Provide the [X, Y] coordinate of the cell's center where the given text is located.  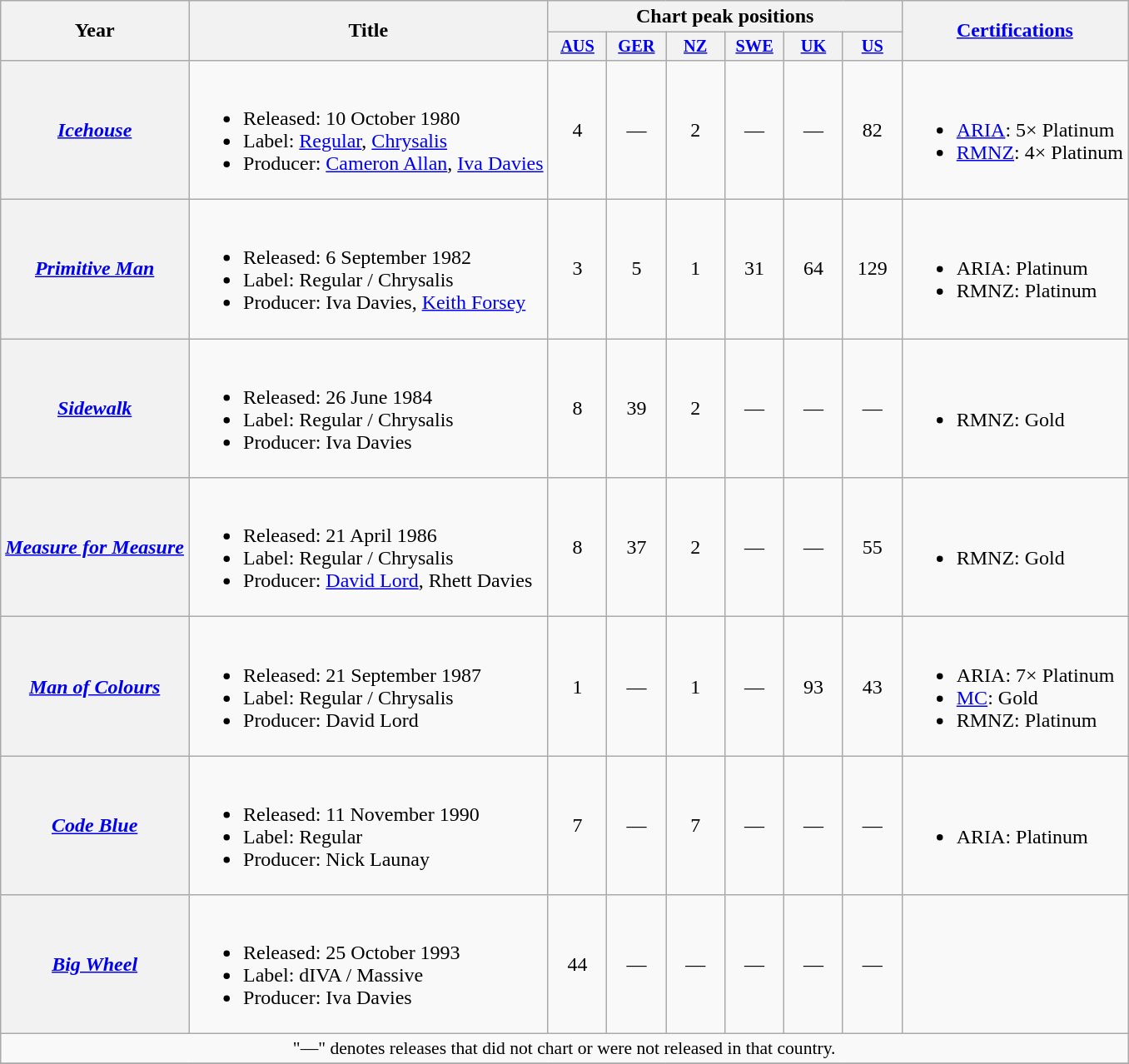
US [873, 47]
Year [95, 31]
Released: 26 June 1984Label: Regular / ChrysalisProducer: Iva Davies [368, 408]
55 [873, 548]
Primitive Man [95, 270]
UK [814, 47]
Released: 6 September 1982Label: Regular / ChrysalisProducer: Iva Davies, Keith Forsey [368, 270]
Title [368, 31]
SWE [754, 47]
Chart peak positions [724, 17]
Released: 25 October 1993Label: dIVA / MassiveProducer: Iva Davies [368, 964]
ARIA: PlatinumRMNZ: Platinum [1014, 270]
Released: 21 April 1986Label: Regular / ChrysalisProducer: David Lord, Rhett Davies [368, 548]
"—" denotes releases that did not chart or were not released in that country. [564, 1049]
39 [636, 408]
Certifications [1014, 31]
ARIA: 7× PlatinumMC: GoldRMNZ: Platinum [1014, 686]
ARIA: 5× PlatinumRMNZ: 4× Platinum [1014, 130]
Code Blue [95, 826]
64 [814, 270]
31 [754, 270]
37 [636, 548]
Big Wheel [95, 964]
Released: 11 November 1990Label: RegularProducer: Nick Launay [368, 826]
Released: 10 October 1980Label: Regular, ChrysalisProducer: Cameron Allan, Iva Davies [368, 130]
44 [578, 964]
3 [578, 270]
82 [873, 130]
43 [873, 686]
ARIA: Platinum [1014, 826]
4 [578, 130]
Released: 21 September 1987Label: Regular / ChrysalisProducer: David Lord [368, 686]
NZ [696, 47]
129 [873, 270]
Man of Colours [95, 686]
Sidewalk [95, 408]
Icehouse [95, 130]
93 [814, 686]
AUS [578, 47]
5 [636, 270]
GER [636, 47]
Measure for Measure [95, 548]
